Pinpoint the cell where the given text exists, returning its (x, y) midpoint coordinate. 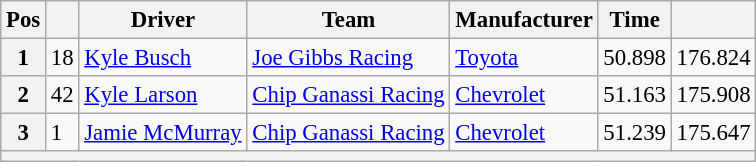
Kyle Larson (163, 95)
175.908 (714, 95)
51.239 (634, 133)
51.163 (634, 95)
176.824 (714, 58)
Joe Gibbs Racing (348, 58)
Manufacturer (524, 20)
2 (24, 95)
Time (634, 20)
3 (24, 133)
Pos (24, 20)
175.647 (714, 133)
Driver (163, 20)
42 (62, 95)
Team (348, 20)
Jamie McMurray (163, 133)
18 (62, 58)
Toyota (524, 58)
Kyle Busch (163, 58)
50.898 (634, 58)
